Capture the cell that displays the provided text and extract its (X, Y) central coordinate. 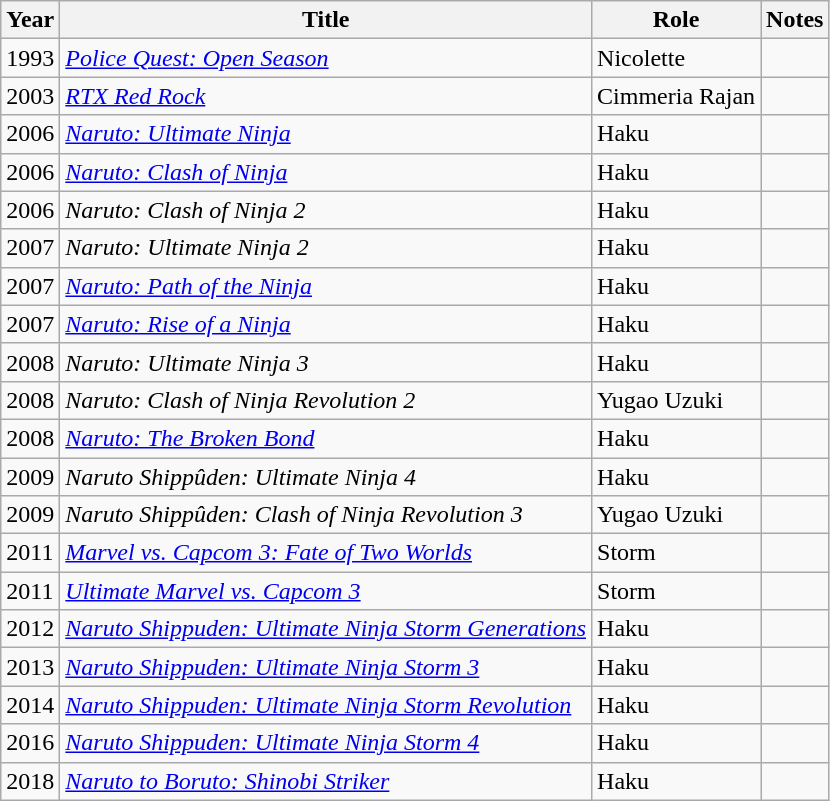
Naruto Shippuden: Ultimate Ninja Storm Generations (326, 629)
Cimmeria Rajan (676, 96)
2012 (30, 629)
2003 (30, 96)
Naruto Shippûden: Clash of Ninja Revolution 3 (326, 515)
Marvel vs. Capcom 3: Fate of Two Worlds (326, 553)
Naruto Shippuden: Ultimate Ninja Storm 3 (326, 667)
Naruto Shippûden: Ultimate Ninja 4 (326, 477)
Year (30, 20)
Naruto Shippuden: Ultimate Ninja Storm Revolution (326, 705)
RTX Red Rock (326, 96)
Naruto: Ultimate Ninja (326, 134)
Police Quest: Open Season (326, 58)
2018 (30, 781)
Naruto: Clash of Ninja Revolution 2 (326, 400)
Naruto: Ultimate Ninja 2 (326, 248)
Naruto to Boruto: Shinobi Striker (326, 781)
Naruto: Rise of a Ninja (326, 324)
Naruto: Clash of Ninja (326, 172)
2016 (30, 743)
Role (676, 20)
Naruto: Path of the Ninja (326, 286)
Notes (795, 20)
2014 (30, 705)
2013 (30, 667)
Naruto: Ultimate Ninja 3 (326, 362)
1993 (30, 58)
Ultimate Marvel vs. Capcom 3 (326, 591)
Naruto: Clash of Ninja 2 (326, 210)
Title (326, 20)
Nicolette (676, 58)
Naruto: The Broken Bond (326, 438)
Naruto Shippuden: Ultimate Ninja Storm 4 (326, 743)
